Return the (X, Y) coordinate for the center point of the cell that contains the specified text.  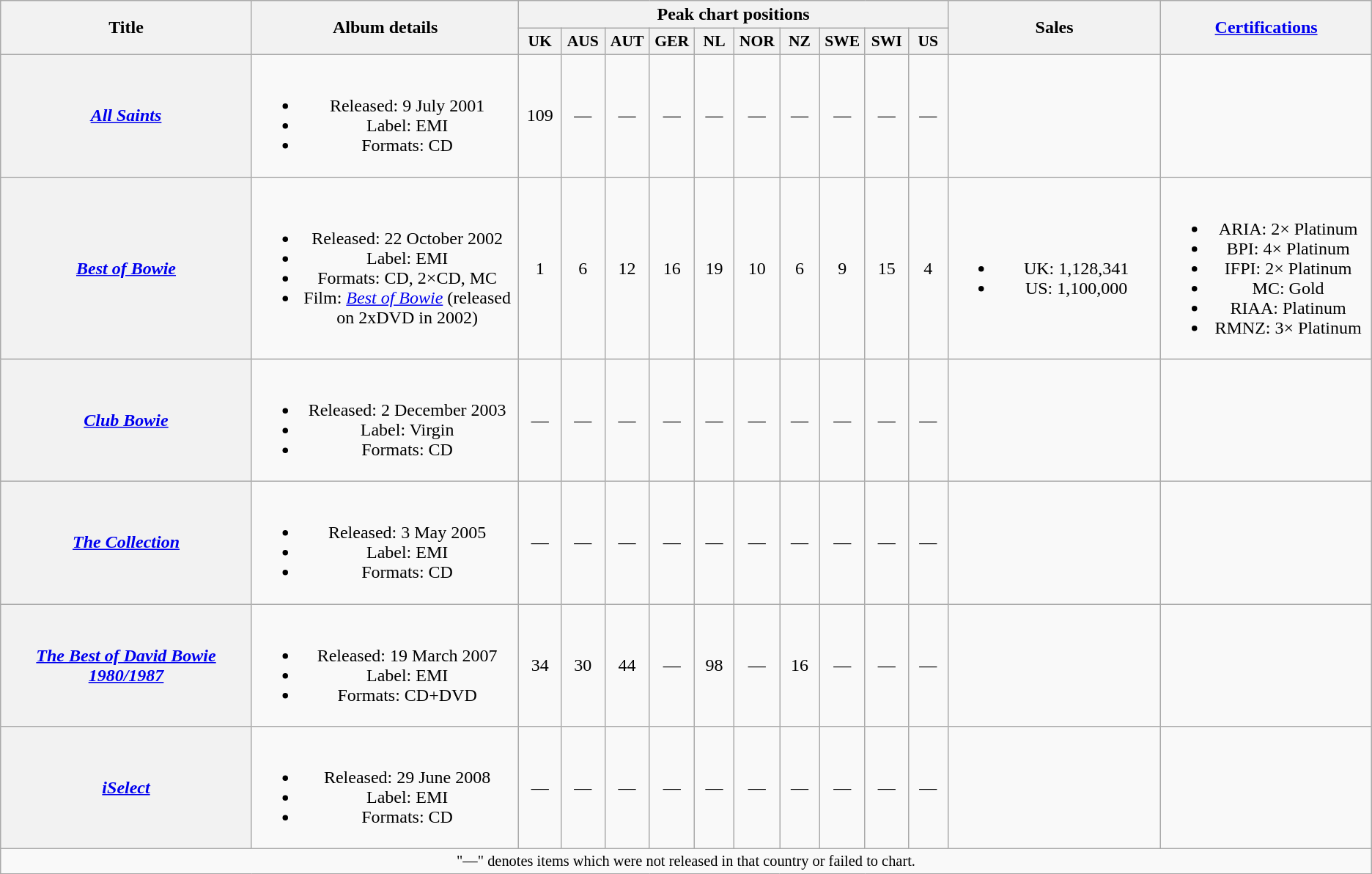
98 (714, 666)
19 (714, 268)
SWE (842, 42)
Title (126, 28)
Club Bowie (126, 421)
ARIA: 2× PlatinumBPI: 4× PlatinumIFPI: 2× PlatinumMC: GoldRIAA: PlatinumRMNZ: 3× Platinum (1266, 268)
NOR (757, 42)
The Collection (126, 543)
15 (887, 268)
Peak chart positions (733, 15)
"—" denotes items which were not released in that country or failed to chart. (686, 862)
NL (714, 42)
44 (627, 666)
GER (671, 42)
UK (539, 42)
Released: 3 May 2005Label: EMIFormats: CD (386, 543)
NZ (800, 42)
34 (539, 666)
The Best of David Bowie 1980/1987 (126, 666)
Sales (1054, 28)
Certifications (1266, 28)
US (928, 42)
12 (627, 268)
Released: 19 March 2007Label: EMIFormats: CD+DVD (386, 666)
iSelect (126, 787)
109 (539, 116)
Released: 29 June 2008Label: EMIFormats: CD (386, 787)
Released: 9 July 2001Label: EMIFormats: CD (386, 116)
AUT (627, 42)
Album details (386, 28)
All Saints (126, 116)
4 (928, 268)
Released: 2 December 2003Label: VirginFormats: CD (386, 421)
Released: 22 October 2002Label: EMIFormats: CD, 2×CD, MCFilm: Best of Bowie (released on 2xDVD in 2002) (386, 268)
SWI (887, 42)
30 (583, 666)
AUS (583, 42)
1 (539, 268)
Best of Bowie (126, 268)
10 (757, 268)
9 (842, 268)
UK: 1,128,341US: 1,100,000 (1054, 268)
